Search for the cell housing the specified text and yield its (x, y) center coordinate. 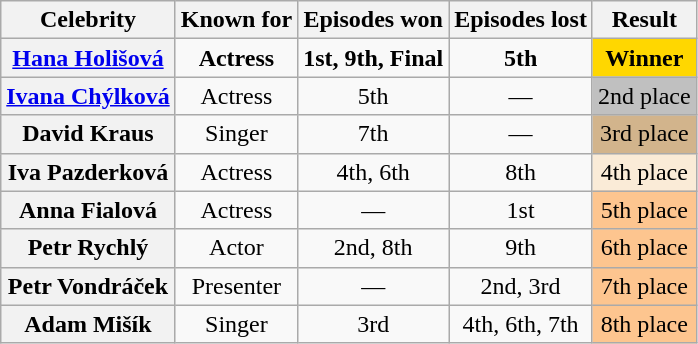
2nd place (644, 96)
7th place (644, 286)
3rd (374, 324)
4th place (644, 172)
Actor (236, 248)
6th place (644, 248)
4th, 6th, 7th (521, 324)
4th, 6th (374, 172)
1st (521, 210)
Presenter (236, 286)
Episodes lost (521, 20)
7th (374, 134)
8th place (644, 324)
Celebrity (88, 20)
9th (521, 248)
Adam Mišík (88, 324)
1st, 9th, Final (374, 58)
Winner (644, 58)
Anna Fialová (88, 210)
2nd, 8th (374, 248)
Result (644, 20)
8th (521, 172)
Hana Holišová (88, 58)
Petr Rychlý (88, 248)
Petr Vondráček (88, 286)
David Kraus (88, 134)
Known for (236, 20)
3rd place (644, 134)
2nd, 3rd (521, 286)
Episodes won (374, 20)
5th place (644, 210)
Ivana Chýlková (88, 96)
Iva Pazderková (88, 172)
